Pinpoint the cell where the given text exists, returning its [X, Y] midpoint coordinate. 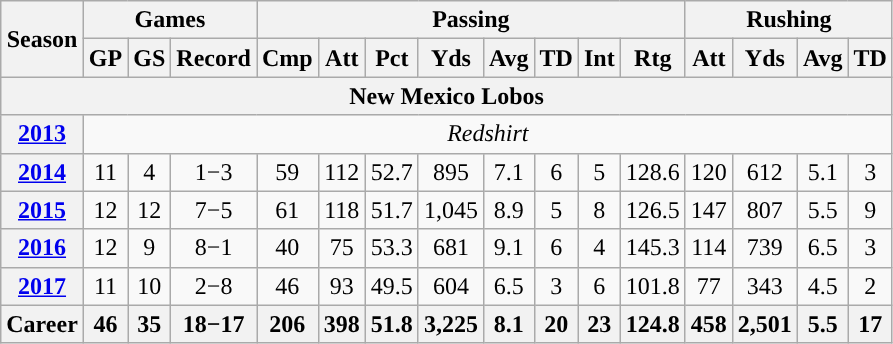
18−17 [214, 324]
114 [708, 248]
120 [708, 172]
8.9 [508, 210]
2013 [42, 134]
51.8 [392, 324]
35 [150, 324]
458 [708, 324]
Passing [470, 20]
612 [764, 172]
Career [42, 324]
604 [450, 286]
9.1 [508, 248]
807 [764, 210]
49.5 [392, 286]
93 [342, 286]
52.7 [392, 172]
895 [450, 172]
3,225 [450, 324]
Cmp [287, 58]
2017 [42, 286]
2,501 [764, 324]
8−1 [214, 248]
10 [150, 286]
1−3 [214, 172]
40 [287, 248]
Rushing [788, 20]
124.8 [652, 324]
126.5 [652, 210]
7−5 [214, 210]
147 [708, 210]
739 [764, 248]
145.3 [652, 248]
8.1 [508, 324]
2016 [42, 248]
23 [599, 324]
681 [450, 248]
75 [342, 248]
128.6 [652, 172]
New Mexico Lobos [447, 96]
118 [342, 210]
2 [870, 286]
343 [764, 286]
Rtg [652, 58]
53.3 [392, 248]
Redshirt [488, 134]
5.1 [822, 172]
4.5 [822, 286]
2014 [42, 172]
2−8 [214, 286]
101.8 [652, 286]
398 [342, 324]
51.7 [392, 210]
77 [708, 286]
GS [150, 58]
Games [170, 20]
Pct [392, 58]
112 [342, 172]
7.1 [508, 172]
2015 [42, 210]
206 [287, 324]
59 [287, 172]
GP [105, 58]
8 [599, 210]
17 [870, 324]
Int [599, 58]
61 [287, 210]
Record [214, 58]
1,045 [450, 210]
Season [42, 39]
20 [556, 324]
